Capture the cell that displays the provided text and extract its (x, y) central coordinate. 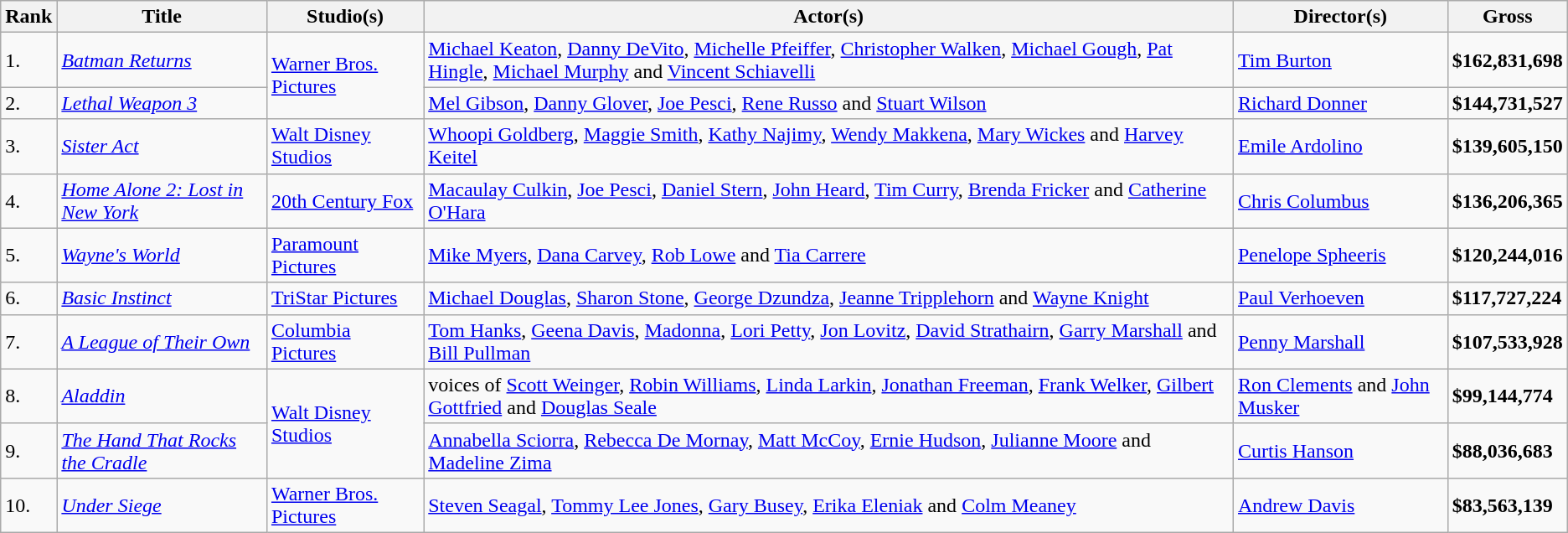
Mike Myers, Dana Carvey, Rob Lowe and Tia Carrere (829, 255)
Curtis Hanson (1340, 451)
Gross (1508, 17)
Director(s) (1340, 17)
Richard Donner (1340, 103)
Annabella Sciorra, Rebecca De Mornay, Matt McCoy, Ernie Hudson, Julianne Moore and Madeline Zima (829, 451)
Penelope Spheeris (1340, 255)
Aladdin (162, 396)
Emile Ardolino (1340, 146)
5. (28, 255)
Sister Act (162, 146)
Actor(s) (829, 17)
Andrew Davis (1340, 505)
8. (28, 396)
$88,036,683 (1508, 451)
Ron Clements and John Musker (1340, 396)
9. (28, 451)
$144,731,527 (1508, 103)
$107,533,928 (1508, 342)
Chris Columbus (1340, 201)
Macaulay Culkin, Joe Pesci, Daniel Stern, John Heard, Tim Curry, Brenda Fricker and Catherine O'Hara (829, 201)
$139,605,150 (1508, 146)
Rank (28, 17)
Mel Gibson, Danny Glover, Joe Pesci, Rene Russo and Stuart Wilson (829, 103)
6. (28, 298)
Steven Seagal, Tommy Lee Jones, Gary Busey, Erika Eleniak and Colm Meaney (829, 505)
10. (28, 505)
The Hand That Rocks the Cradle (162, 451)
4. (28, 201)
Home Alone 2: Lost in New York (162, 201)
Title (162, 17)
$136,206,365 (1508, 201)
TriStar Pictures (345, 298)
$117,727,224 (1508, 298)
Michael Douglas, Sharon Stone, George Dzundza, Jeanne Tripplehorn and Wayne Knight (829, 298)
Whoopi Goldberg, Maggie Smith, Kathy Najimy, Wendy Makkena, Mary Wickes and Harvey Keitel (829, 146)
Tom Hanks, Geena Davis, Madonna, Lori Petty, Jon Lovitz, David Strathairn, Garry Marshall and Bill Pullman (829, 342)
7. (28, 342)
$162,831,698 (1508, 60)
Under Siege (162, 505)
Penny Marshall (1340, 342)
$99,144,774 (1508, 396)
$120,244,016 (1508, 255)
A League of Their Own (162, 342)
voices of Scott Weinger, Robin Williams, Linda Larkin, Jonathan Freeman, Frank Welker, Gilbert Gottfried and Douglas Seale (829, 396)
Paramount Pictures (345, 255)
Columbia Pictures (345, 342)
Tim Burton (1340, 60)
Paul Verhoeven (1340, 298)
Michael Keaton, Danny DeVito, Michelle Pfeiffer, Christopher Walken, Michael Gough, Pat Hingle, Michael Murphy and Vincent Schiavelli (829, 60)
Wayne's World (162, 255)
Batman Returns (162, 60)
Basic Instinct (162, 298)
$83,563,139 (1508, 505)
Lethal Weapon 3 (162, 103)
1. (28, 60)
20th Century Fox (345, 201)
Studio(s) (345, 17)
2. (28, 103)
3. (28, 146)
